Identify which cell holds the provided text, then report its [x, y] central coordinate. 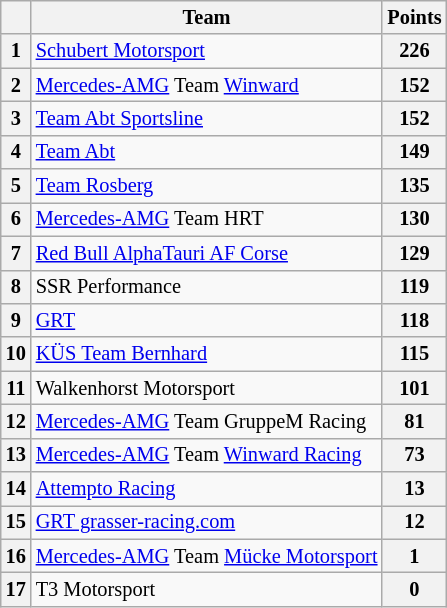
Mercedes-AMG Team Mücke Motorsport [207, 556]
Mercedes-AMG Team Winward Racing [207, 455]
Team Rosberg [207, 186]
Mercedes-AMG Team HRT [207, 219]
Points [414, 17]
10 [16, 354]
73 [414, 455]
11 [16, 388]
0 [414, 589]
T3 Motorsport [207, 589]
GRT [207, 320]
Schubert Motorsport [207, 51]
135 [414, 186]
Team Abt Sportsline [207, 118]
KÜS Team Bernhard [207, 354]
101 [414, 388]
81 [414, 421]
119 [414, 287]
7 [16, 253]
SSR Performance [207, 287]
129 [414, 253]
149 [414, 152]
14 [16, 489]
226 [414, 51]
6 [16, 219]
9 [16, 320]
17 [16, 589]
Mercedes-AMG Team Winward [207, 85]
Team Abt [207, 152]
GRT grasser-racing.com [207, 522]
5 [16, 186]
130 [414, 219]
118 [414, 320]
4 [16, 152]
16 [16, 556]
Red Bull AlphaTauri AF Corse [207, 253]
115 [414, 354]
Team [207, 17]
15 [16, 522]
Mercedes-AMG Team GruppeM Racing [207, 421]
Attempto Racing [207, 489]
8 [16, 287]
Walkenhorst Motorsport [207, 388]
2 [16, 85]
3 [16, 118]
